Return the [X, Y] coordinate for the center point of the cell that contains the specified text.  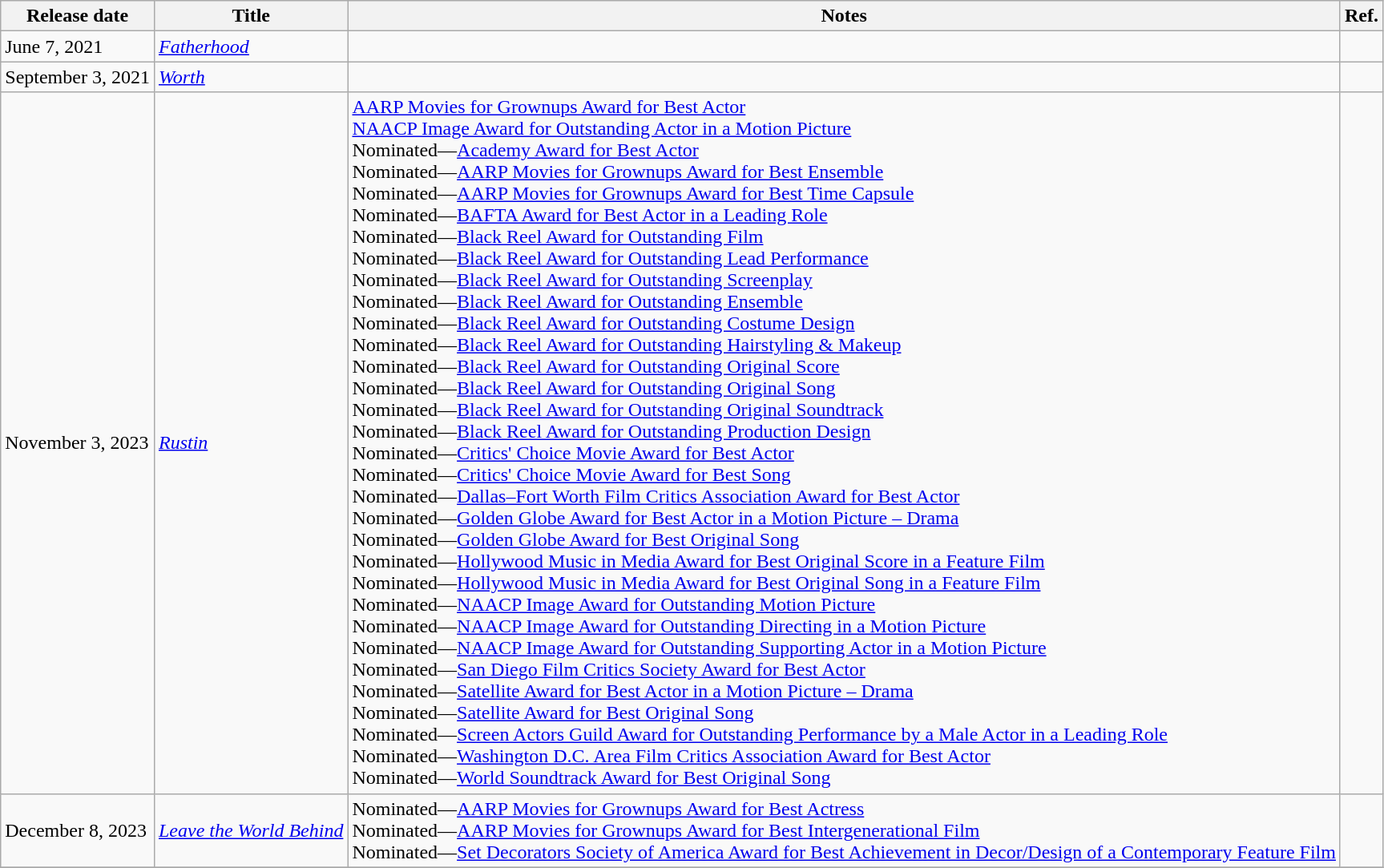
Release date [78, 16]
September 3, 2021 [78, 77]
December 8, 2023 [78, 830]
Ref. [1361, 16]
Worth [250, 77]
Leave the World Behind [250, 830]
Rustin [250, 442]
June 7, 2021 [78, 46]
Title [250, 16]
November 3, 2023 [78, 442]
Fatherhood [250, 46]
Notes [845, 16]
